Determine the [x, y] coordinate at the center of the cell enclosing the given text.  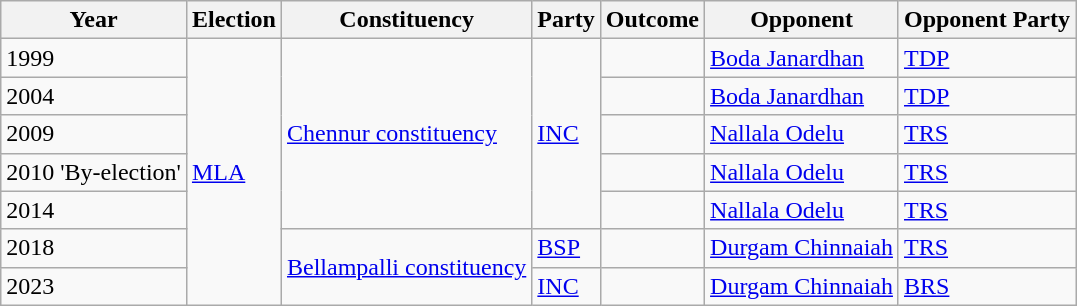
2009 [94, 134]
BRS [986, 286]
Opponent [802, 20]
2014 [94, 210]
Opponent Party [986, 20]
Outcome [652, 20]
2018 [94, 248]
2004 [94, 96]
2023 [94, 286]
Year [94, 20]
2010 'By-election' [94, 172]
Party [566, 20]
Bellampalli constituency [406, 267]
Constituency [406, 20]
1999 [94, 58]
MLA [234, 172]
Chennur constituency [406, 134]
Election [234, 20]
BSP [566, 248]
